Output the (x, y) coordinate of the center of the cell containing the given text.  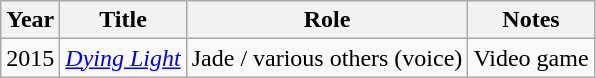
Year (30, 20)
Video game (531, 58)
2015 (30, 58)
Role (327, 20)
Jade / various others (voice) (327, 58)
Title (123, 20)
Dying Light (123, 58)
Notes (531, 20)
